Scan for the cell matching the given text and deliver its [x, y] coordinate at center. 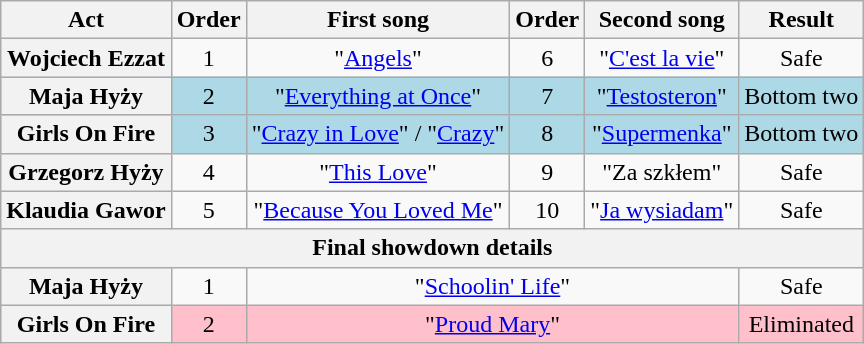
"Ja wysiadam" [662, 210]
Eliminated [802, 324]
"Schoolin' Life" [492, 286]
Grzegorz Hyży [86, 172]
8 [548, 134]
7 [548, 96]
6 [548, 58]
Second song [662, 20]
4 [208, 172]
9 [548, 172]
"C'est la vie" [662, 58]
"Because You Loved Me" [378, 210]
"Everything at Once" [378, 96]
10 [548, 210]
Result [802, 20]
Klaudia Gawor [86, 210]
"Za szkłem" [662, 172]
"This Love" [378, 172]
"Crazy in Love" / "Crazy" [378, 134]
5 [208, 210]
"Proud Mary" [492, 324]
Final showdown details [432, 248]
"Testosteron" [662, 96]
"Angels" [378, 58]
Act [86, 20]
Wojciech Ezzat [86, 58]
First song [378, 20]
3 [208, 134]
"Supermenka" [662, 134]
